Identify which cell holds the provided text, then report its [x, y] central coordinate. 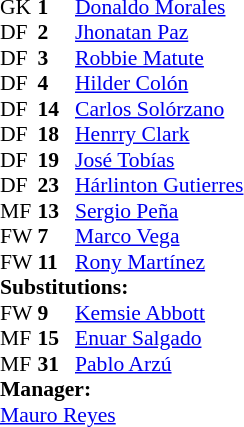
Enuar Salgado [159, 339]
14 [57, 109]
Hárlinton Gutierres [159, 185]
Substitutions: [122, 287]
11 [57, 262]
18 [57, 135]
19 [57, 160]
Kemsie Abbott [159, 313]
13 [57, 211]
Jhonatan Paz [159, 33]
31 [57, 364]
Rony Martínez [159, 262]
Henrry Clark [159, 135]
Pablo Arzú [159, 364]
Robbie Matute [159, 58]
Sergio Peña [159, 211]
15 [57, 339]
4 [57, 83]
Hilder Colón [159, 83]
7 [57, 237]
3 [57, 58]
9 [57, 313]
2 [57, 33]
Marco Vega [159, 237]
Carlos Solórzano [159, 109]
José Tobías [159, 160]
Manager: [122, 389]
23 [57, 185]
